Output the (x, y) coordinate of the center of the cell containing the given text.  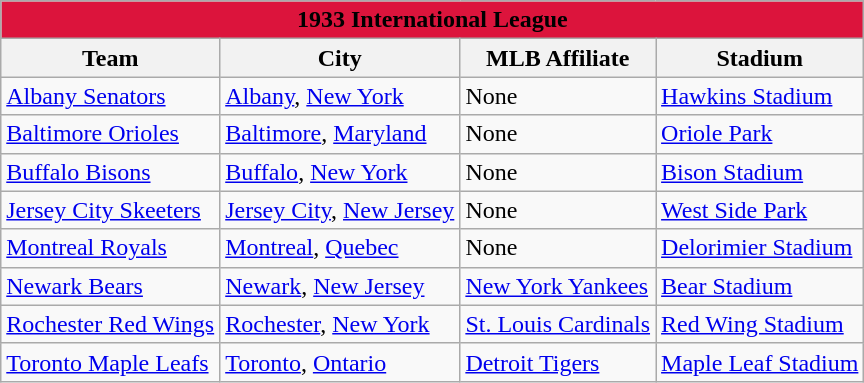
Bear Stadium (760, 286)
Newark Bears (110, 286)
Buffalo Bisons (110, 172)
Baltimore, Maryland (340, 134)
Maple Leaf Stadium (760, 362)
Bison Stadium (760, 172)
Toronto, Ontario (340, 362)
Rochester, New York (340, 324)
Albany Senators (110, 96)
Newark, New Jersey (340, 286)
St. Louis Cardinals (558, 324)
City (340, 58)
West Side Park (760, 210)
Hawkins Stadium (760, 96)
Stadium (760, 58)
Rochester Red Wings (110, 324)
Detroit Tigers (558, 362)
Jersey City, New Jersey (340, 210)
Toronto Maple Leafs (110, 362)
1933 International League (432, 20)
Buffalo, New York (340, 172)
Red Wing Stadium (760, 324)
Albany, New York (340, 96)
MLB Affiliate (558, 58)
Team (110, 58)
Oriole Park (760, 134)
Delorimier Stadium (760, 248)
Baltimore Orioles (110, 134)
Montreal, Quebec (340, 248)
Montreal Royals (110, 248)
New York Yankees (558, 286)
Jersey City Skeeters (110, 210)
